Find where the given text appears and provide that cell's center as (x, y) coordinate. 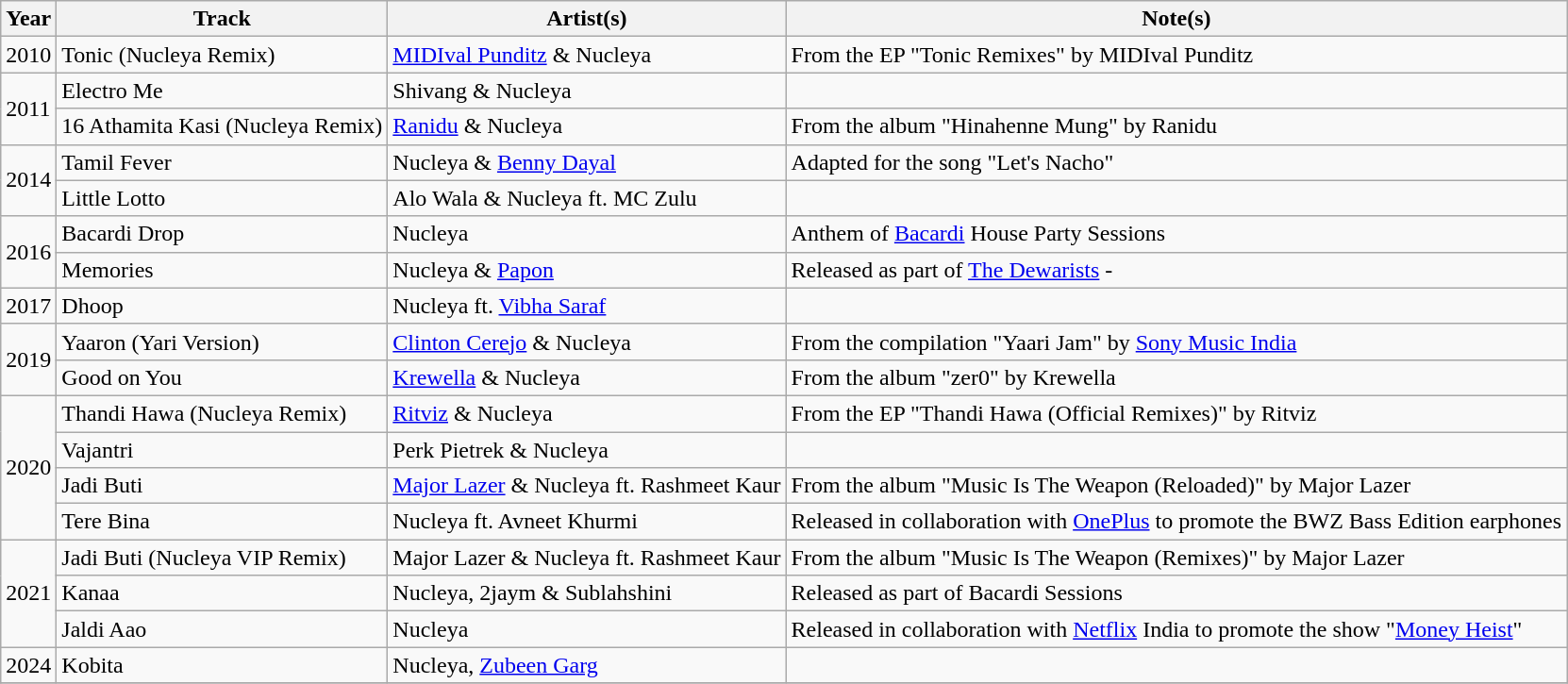
From the EP "Tonic Remixes" by MIDIval Punditz (1176, 55)
Memories (223, 270)
Note(s) (1176, 19)
Vajantri (223, 450)
16 Athamita Kasi (Nucleya Remix) (223, 126)
Adapted for the song "Let's Nacho" (1176, 162)
Perk Pietrek & Nucleya (587, 450)
Jaldi Aao (223, 629)
2019 (28, 359)
Bacardi Drop (223, 234)
2020 (28, 467)
Kobita (223, 665)
From the album "Music Is The Weapon (Remixes)" by Major Lazer (1176, 558)
2014 (28, 180)
Year (28, 19)
From the album "Music Is The Weapon (Reloaded)" by Major Lazer (1176, 486)
Yaaron (Yari Version) (223, 342)
Shivang & Nucleya (587, 91)
From the compilation "Yaari Jam" by Sony Music India (1176, 342)
Little Lotto (223, 198)
Track (223, 19)
Released in collaboration with OnePlus to promote the BWZ Bass Edition earphones (1176, 522)
2024 (28, 665)
MIDIval Punditz & Nucleya (587, 55)
Kanaa (223, 593)
2010 (28, 55)
Alo Wala & Nucleya ft. MC Zulu (587, 198)
From the album "zer0" by Krewella (1176, 377)
Released in collaboration with Netflix India to promote the show "Money Heist" (1176, 629)
Dhoop (223, 306)
Ritviz & Nucleya (587, 413)
Good on You (223, 377)
From the EP "Thandi Hawa (Official Remixes)" by Ritviz (1176, 413)
Jadi Buti (223, 486)
Nucleya, 2jaym & Sublahshini (587, 593)
Nucleya ft. Avneet Khurmi (587, 522)
2016 (28, 252)
Tamil Fever (223, 162)
Nucleya, Zubeen Garg (587, 665)
Nucleya & Papon (587, 270)
Krewella & Nucleya (587, 377)
Tonic (Nucleya Remix) (223, 55)
Clinton Cerejo & Nucleya (587, 342)
Released as part of The Dewarists - (1176, 270)
Electro Me (223, 91)
Released as part of Bacardi Sessions (1176, 593)
Tere Bina (223, 522)
Thandi Hawa (Nucleya Remix) (223, 413)
Nucleya & Benny Dayal (587, 162)
Jadi Buti (Nucleya VIP Remix) (223, 558)
From the album "Hinahenne Mung" by Ranidu (1176, 126)
Anthem of Bacardi House Party Sessions (1176, 234)
2021 (28, 593)
2011 (28, 108)
Ranidu & Nucleya (587, 126)
Nucleya ft. Vibha Saraf (587, 306)
Artist(s) (587, 19)
2017 (28, 306)
